Search for the cell housing the specified text and yield its (x, y) center coordinate. 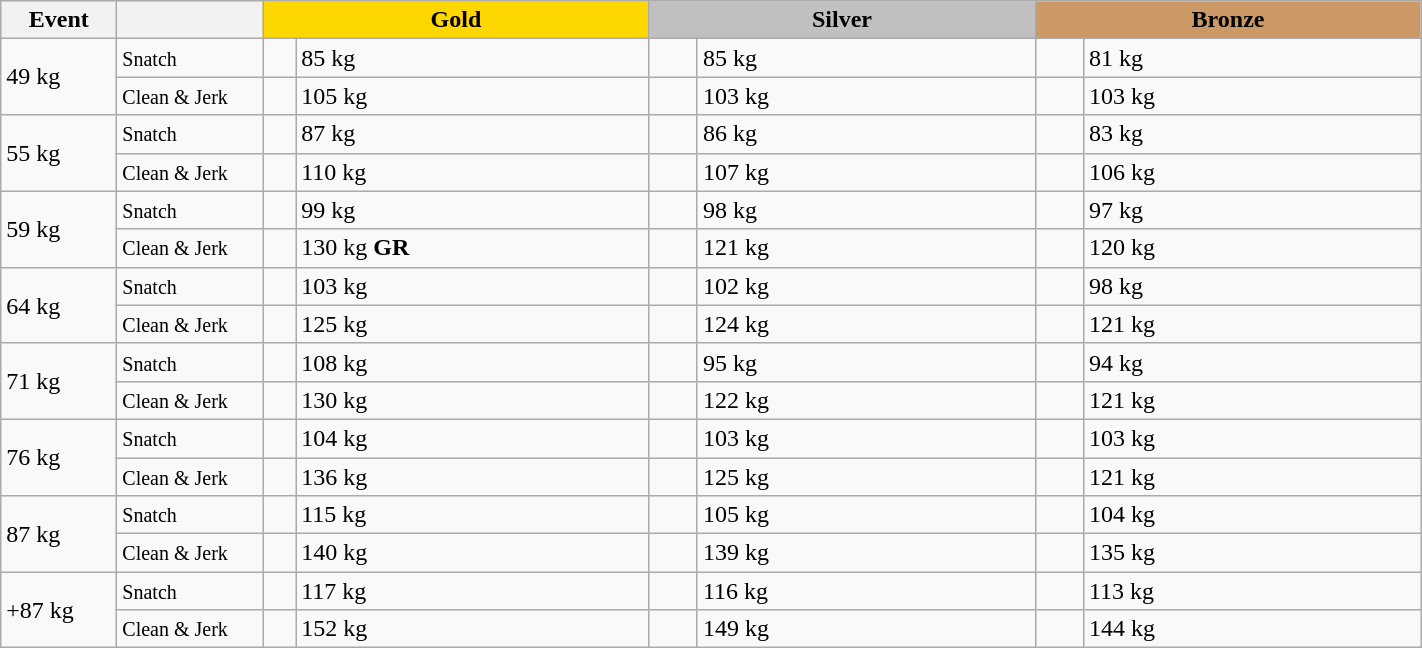
95 kg (866, 362)
86 kg (866, 134)
106 kg (1252, 172)
94 kg (1252, 362)
Bronze (1228, 20)
135 kg (1252, 553)
55 kg (59, 153)
107 kg (866, 172)
59 kg (59, 229)
139 kg (866, 553)
99 kg (472, 210)
124 kg (866, 324)
152 kg (472, 629)
Silver (842, 20)
122 kg (866, 400)
102 kg (866, 286)
144 kg (1252, 629)
Event (59, 20)
71 kg (59, 381)
120 kg (1252, 248)
117 kg (472, 591)
Gold (456, 20)
130 kg (472, 400)
113 kg (1252, 591)
149 kg (866, 629)
81 kg (1252, 58)
136 kg (472, 477)
49 kg (59, 77)
64 kg (59, 305)
+87 kg (59, 610)
108 kg (472, 362)
97 kg (1252, 210)
115 kg (472, 515)
83 kg (1252, 134)
110 kg (472, 172)
76 kg (59, 457)
116 kg (866, 591)
140 kg (472, 553)
130 kg GR (472, 248)
